Search for the cell housing the specified text and yield its [x, y] center coordinate. 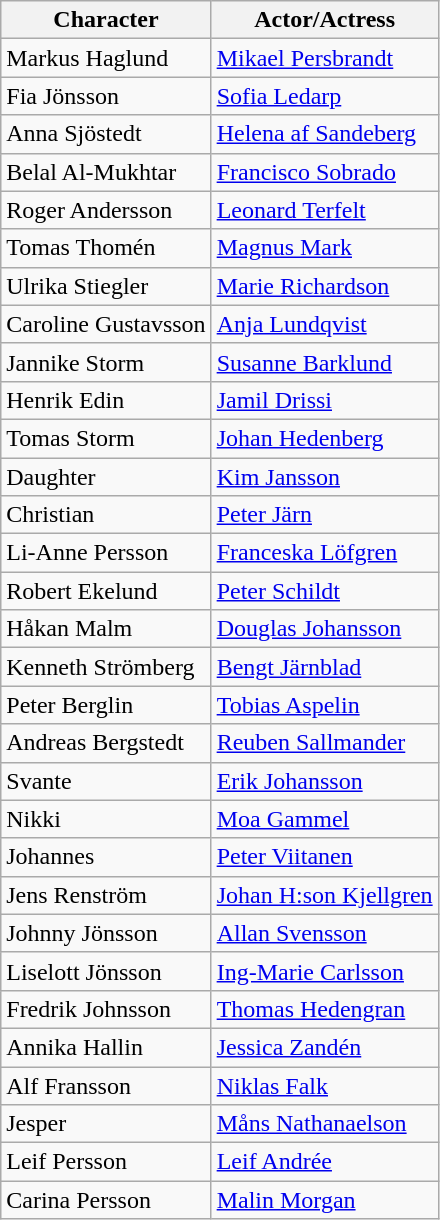
Anja Lundqvist [324, 324]
Leif Persson [106, 1162]
Johannes [106, 857]
Caroline Gustavsson [106, 324]
Håkan Malm [106, 629]
Franceska Löfgren [324, 553]
Niklas Falk [324, 1085]
Christian [106, 515]
Ing-Marie Carlsson [324, 971]
Liselott Jönsson [106, 971]
Jamil Drissi [324, 400]
Johan H:son Kjellgren [324, 895]
Kenneth Strömberg [106, 667]
Måns Nathanaelson [324, 1124]
Allan Svensson [324, 933]
Svante [106, 781]
Tomas Thomén [106, 248]
Jesper [106, 1124]
Fredrik Johnsson [106, 1009]
Mikael Persbrandt [324, 58]
Henrik Edin [106, 400]
Marie Richardson [324, 286]
Jens Renström [106, 895]
Li-Anne Persson [106, 553]
Nikki [106, 819]
Belal Al-Mukhtar [106, 172]
Erik Johansson [324, 781]
Tobias Aspelin [324, 705]
Andreas Bergstedt [106, 743]
Johan Hedenberg [324, 438]
Malin Morgan [324, 1200]
Thomas Hedengran [324, 1009]
Helena af Sandeberg [324, 134]
Susanne Barklund [324, 362]
Jannike Storm [106, 362]
Douglas Johansson [324, 629]
Carina Persson [106, 1200]
Tomas Storm [106, 438]
Bengt Järnblad [324, 667]
Francisco Sobrado [324, 172]
Leif Andrée [324, 1162]
Ulrika Stiegler [106, 286]
Peter Berglin [106, 705]
Peter Järn [324, 515]
Fia Jönsson [106, 96]
Annika Hallin [106, 1047]
Kim Jansson [324, 477]
Actor/Actress [324, 20]
Reuben Sallmander [324, 743]
Sofia Ledarp [324, 96]
Magnus Mark [324, 248]
Peter Viitanen [324, 857]
Roger Andersson [106, 210]
Jessica Zandén [324, 1047]
Robert Ekelund [106, 591]
Alf Fransson [106, 1085]
Character [106, 20]
Anna Sjöstedt [106, 134]
Leonard Terfelt [324, 210]
Peter Schildt [324, 591]
Daughter [106, 477]
Johnny Jönsson [106, 933]
Markus Haglund [106, 58]
Moa Gammel [324, 819]
